For the text-containing cell, return its midpoint in [x, y] coordinate format. 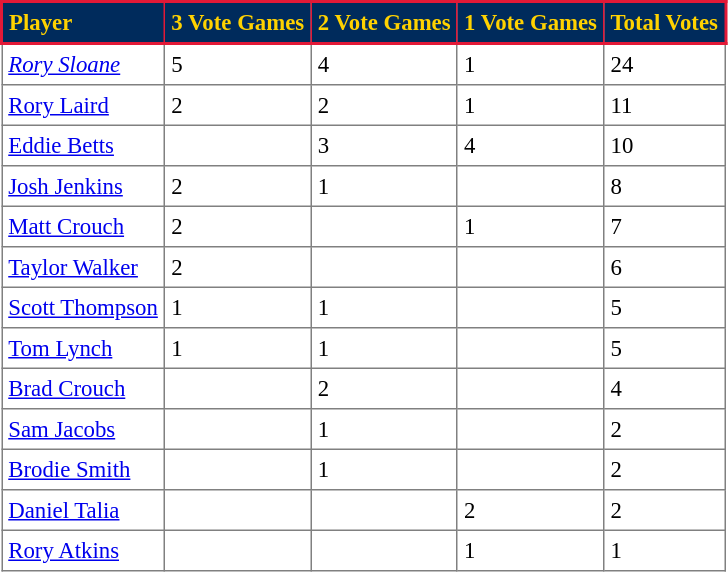
Rory Laird [84, 105]
Brad Crouch [84, 388]
24 [665, 64]
Player [84, 23]
2 Vote Games [384, 23]
7 [665, 226]
8 [665, 186]
Daniel Talia [84, 510]
11 [665, 105]
Rory Atkins [84, 550]
Sam Jacobs [84, 429]
Tom Lynch [84, 348]
3 Vote Games [238, 23]
Josh Jenkins [84, 186]
Eddie Betts [84, 145]
Brodie Smith [84, 469]
Taylor Walker [84, 267]
Rory Sloane [84, 64]
Total Votes [665, 23]
10 [665, 145]
Scott Thompson [84, 307]
6 [665, 267]
1 Vote Games [530, 23]
3 [384, 145]
Matt Crouch [84, 226]
